Return the (X, Y) coordinate for the center point of the cell that contains the specified text.  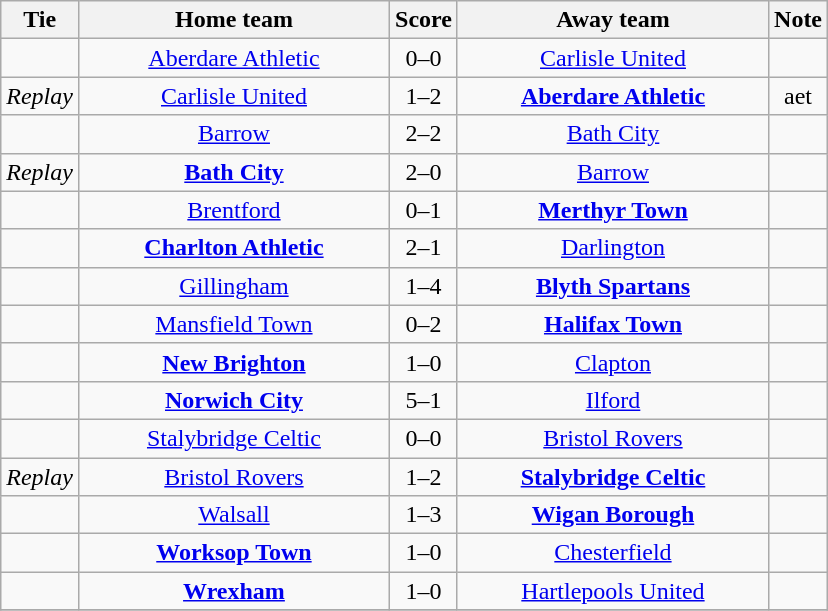
Gillingham (234, 286)
Home team (234, 20)
2–1 (424, 248)
2–0 (424, 172)
Ilford (612, 400)
Mansfield Town (234, 324)
Worksop Town (234, 553)
Brentford (234, 210)
1–3 (424, 515)
Charlton Athletic (234, 248)
Merthyr Town (612, 210)
1–4 (424, 286)
5–1 (424, 400)
Norwich City (234, 400)
Walsall (234, 515)
0–2 (424, 324)
Hartlepools United (612, 591)
Clapton (612, 362)
Blyth Spartans (612, 286)
Wigan Borough (612, 515)
2–2 (424, 134)
Darlington (612, 248)
aet (798, 96)
Wrexham (234, 591)
Halifax Town (612, 324)
Away team (612, 20)
Tie (40, 20)
New Brighton (234, 362)
Note (798, 20)
0–1 (424, 210)
Chesterfield (612, 553)
Score (424, 20)
